Search for the cell housing the specified text and yield its (X, Y) center coordinate. 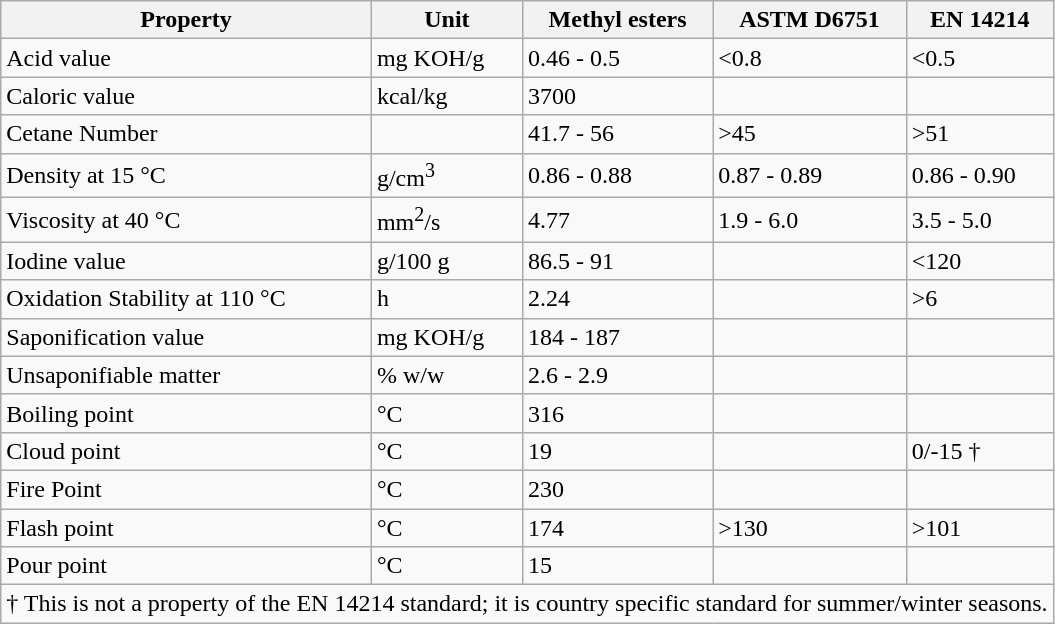
316 (617, 413)
0.86 - 0.88 (617, 176)
EN 14214 (980, 20)
41.7 - 56 (617, 134)
† This is not a property of the EN 14214 standard; it is country specific standard for summer/winter seasons. (527, 604)
Unit (446, 20)
0.46 - 0.5 (617, 58)
19 (617, 451)
3.5 - 5.0 (980, 220)
Saponification value (186, 337)
Pour point (186, 566)
Viscosity at 40 °C (186, 220)
ASTM D6751 (810, 20)
Acid value (186, 58)
184 - 187 (617, 337)
4.77 (617, 220)
<0.5 (980, 58)
Unsaponifiable matter (186, 375)
Iodine value (186, 261)
2.6 - 2.9 (617, 375)
>51 (980, 134)
<0.8 (810, 58)
3700 (617, 96)
Caloric value (186, 96)
>130 (810, 528)
174 (617, 528)
g/100 g (446, 261)
15 (617, 566)
Fire Point (186, 489)
1.9 - 6.0 (810, 220)
Cloud point (186, 451)
Boiling point (186, 413)
0/-15 † (980, 451)
Density at 15 °C (186, 176)
Cetane Number (186, 134)
kcal/kg (446, 96)
0.87 - 0.89 (810, 176)
>101 (980, 528)
g/cm3 (446, 176)
Oxidation Stability at 110 °C (186, 299)
0.86 - 0.90 (980, 176)
2.24 (617, 299)
% w/w (446, 375)
Flash point (186, 528)
>6 (980, 299)
Property (186, 20)
mm2/s (446, 220)
230 (617, 489)
<120 (980, 261)
h (446, 299)
86.5 - 91 (617, 261)
>45 (810, 134)
Methyl esters (617, 20)
